Extract the [x, y] coordinate from the center of the cell holding the provided text.  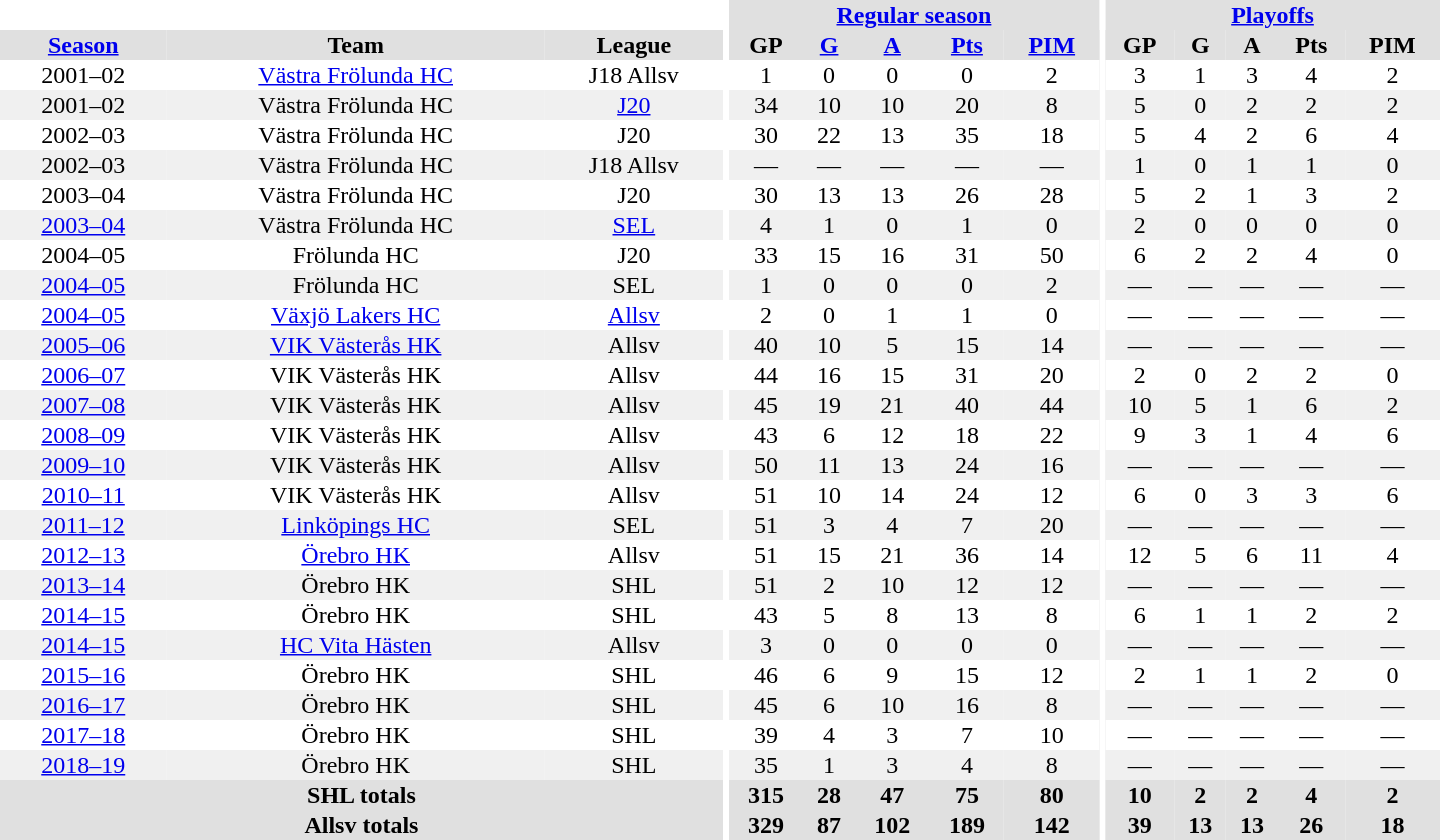
HC Vita Hästen [356, 645]
Season [84, 45]
46 [766, 675]
102 [892, 825]
2007–08 [84, 405]
2017–18 [84, 735]
2016–17 [84, 705]
2018–19 [84, 765]
75 [968, 795]
Allsv totals [362, 825]
19 [829, 405]
315 [766, 795]
2005–06 [84, 345]
142 [1052, 825]
2015–16 [84, 675]
189 [968, 825]
2009–10 [84, 465]
2008–09 [84, 435]
SHL totals [362, 795]
329 [766, 825]
2010–11 [84, 495]
34 [766, 105]
Linköpings HC [356, 525]
47 [892, 795]
36 [968, 555]
Team [356, 45]
80 [1052, 795]
87 [829, 825]
League [634, 45]
Regular season [914, 15]
2006–07 [84, 375]
2011–12 [84, 525]
2013–14 [84, 585]
2012–13 [84, 555]
33 [766, 255]
Playoffs [1272, 15]
Växjö Lakers HC [356, 315]
